Detect which cell encompasses the target text, then output its [X, Y] center coordinate. 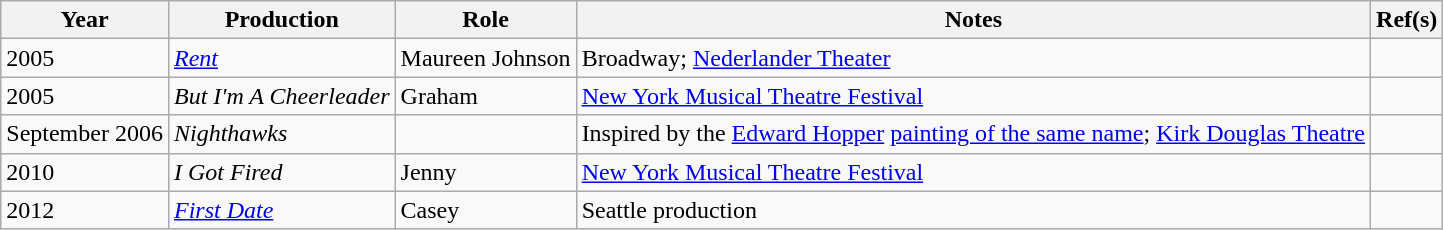
First Date [282, 210]
Year [85, 20]
2012 [85, 210]
Graham [486, 96]
Broadway; Nederlander Theater [973, 58]
Inspired by the Edward Hopper painting of the same name; Kirk Douglas Theatre [973, 134]
Rent [282, 58]
But I'm A Cheerleader [282, 96]
Jenny [486, 172]
Nighthawks [282, 134]
I Got Fired [282, 172]
Casey [486, 210]
Role [486, 20]
Seattle production [973, 210]
Maureen Johnson [486, 58]
Ref(s) [1407, 20]
Production [282, 20]
Notes [973, 20]
September 2006 [85, 134]
2010 [85, 172]
